Pinpoint the cell where the given text exists, returning its (X, Y) midpoint coordinate. 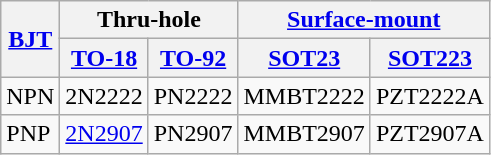
SOT223 (430, 58)
TO-92 (193, 58)
PZT2907A (430, 134)
Thru-hole (149, 20)
TO-18 (104, 58)
PN2907 (193, 134)
PN2222 (193, 96)
MMBT2222 (304, 96)
PZT2222A (430, 96)
BJT (30, 39)
2N2907 (104, 134)
NPN (30, 96)
Surface-mount (364, 20)
PNP (30, 134)
MMBT2907 (304, 134)
2N2222 (104, 96)
SOT23 (304, 58)
